Extract the [X, Y] coordinate from the center of the cell holding the provided text.  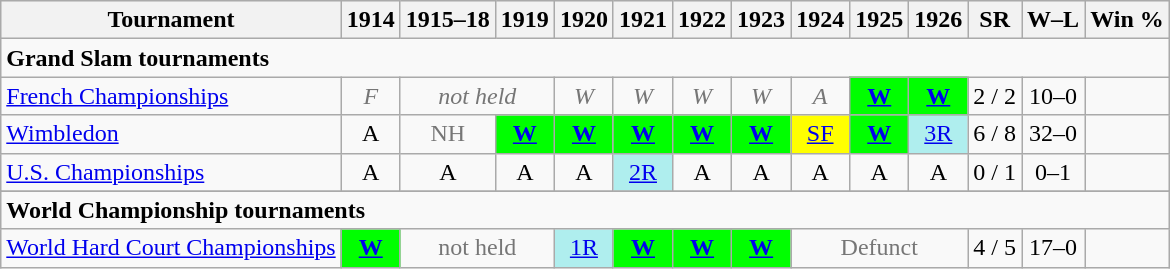
1R [584, 248]
French Championships [171, 96]
1922 [702, 20]
SF [820, 134]
17–0 [1054, 248]
Grand Slam tournaments [586, 58]
U.S. Championships [171, 172]
1923 [762, 20]
3R [938, 134]
10–0 [1054, 96]
Wimbledon [171, 134]
W–L [1054, 20]
1921 [642, 20]
1915–18 [448, 20]
0 / 1 [995, 172]
2 / 2 [995, 96]
Tournament [171, 20]
1926 [938, 20]
World Championship tournaments [586, 210]
32–0 [1054, 134]
2R [642, 172]
NH [448, 134]
1919 [524, 20]
1925 [880, 20]
F [370, 96]
0–1 [1054, 172]
6 / 8 [995, 134]
World Hard Court Championships [171, 248]
4 / 5 [995, 248]
SR [995, 20]
1920 [584, 20]
Win % [1128, 20]
1924 [820, 20]
Defunct [880, 248]
1914 [370, 20]
